Determine the [X, Y] coordinate at the center of the cell enclosing the given text.  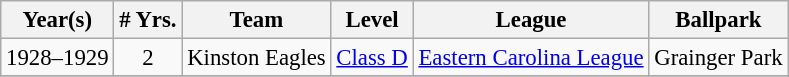
Grainger Park [718, 58]
Level [372, 20]
League [531, 20]
Class D [372, 58]
2 [148, 58]
1928–1929 [58, 58]
Year(s) [58, 20]
# Yrs. [148, 20]
Ballpark [718, 20]
Kinston Eagles [256, 58]
Eastern Carolina League [531, 58]
Team [256, 20]
